Output the [X, Y] coordinate of the center of the cell containing the given text.  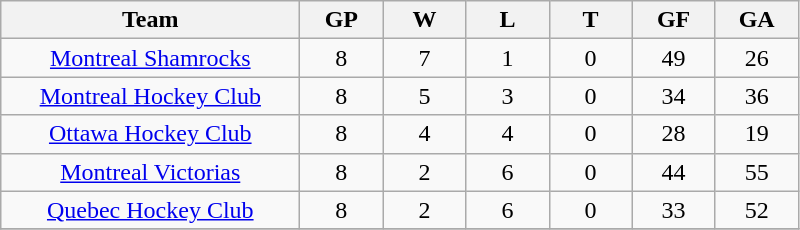
34 [674, 96]
3 [508, 96]
Montreal Shamrocks [150, 58]
49 [674, 58]
28 [674, 134]
Quebec Hockey Club [150, 210]
36 [756, 96]
W [424, 20]
7 [424, 58]
Montreal Hockey Club [150, 96]
1 [508, 58]
Team [150, 20]
19 [756, 134]
GF [674, 20]
55 [756, 172]
T [590, 20]
52 [756, 210]
26 [756, 58]
L [508, 20]
GP [342, 20]
Montreal Victorias [150, 172]
33 [674, 210]
44 [674, 172]
GA [756, 20]
5 [424, 96]
Ottawa Hockey Club [150, 134]
